From the cell containing the given text, extract its center point as [x, y] coordinate. 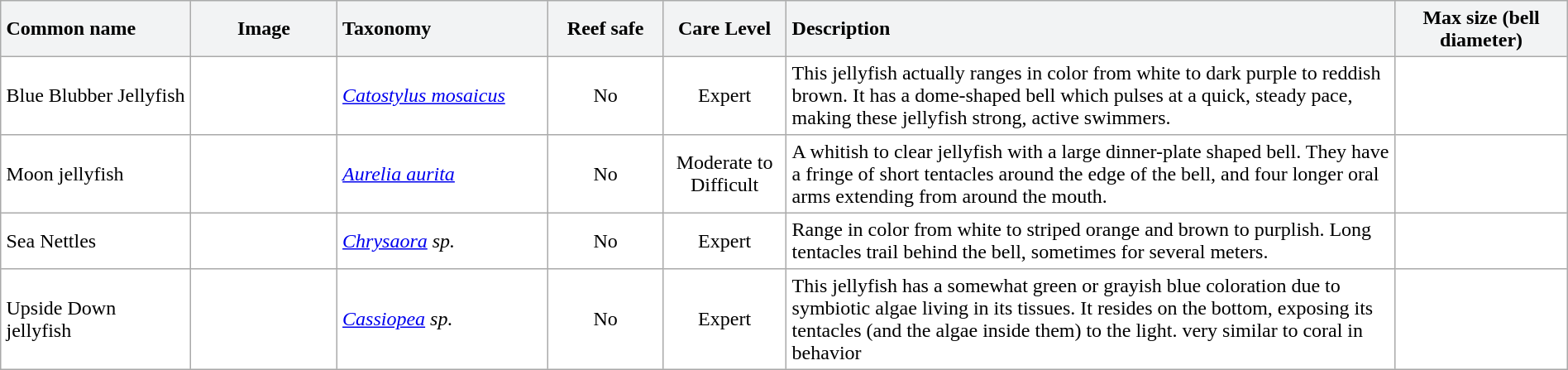
Sea Nettles [96, 241]
Moon jellyfish [96, 174]
Aurelia aurita [442, 174]
Moderate to Difficult [724, 174]
Description [1091, 29]
Image [265, 29]
Common name [96, 29]
Care Level [724, 29]
Max size (bell diameter) [1481, 29]
Blue Blubber Jellyfish [96, 95]
Upside Down jellyfish [96, 320]
Range in color from white to striped orange and brown to purplish. Long tentacles trail behind the bell, sometimes for several meters. [1091, 241]
Catostylus mosaicus [442, 95]
Taxonomy [442, 29]
Cassiopea sp. [442, 320]
Chrysaora sp. [442, 241]
Reef safe [605, 29]
